Scan for the cell matching the given text and deliver its [x, y] coordinate at center. 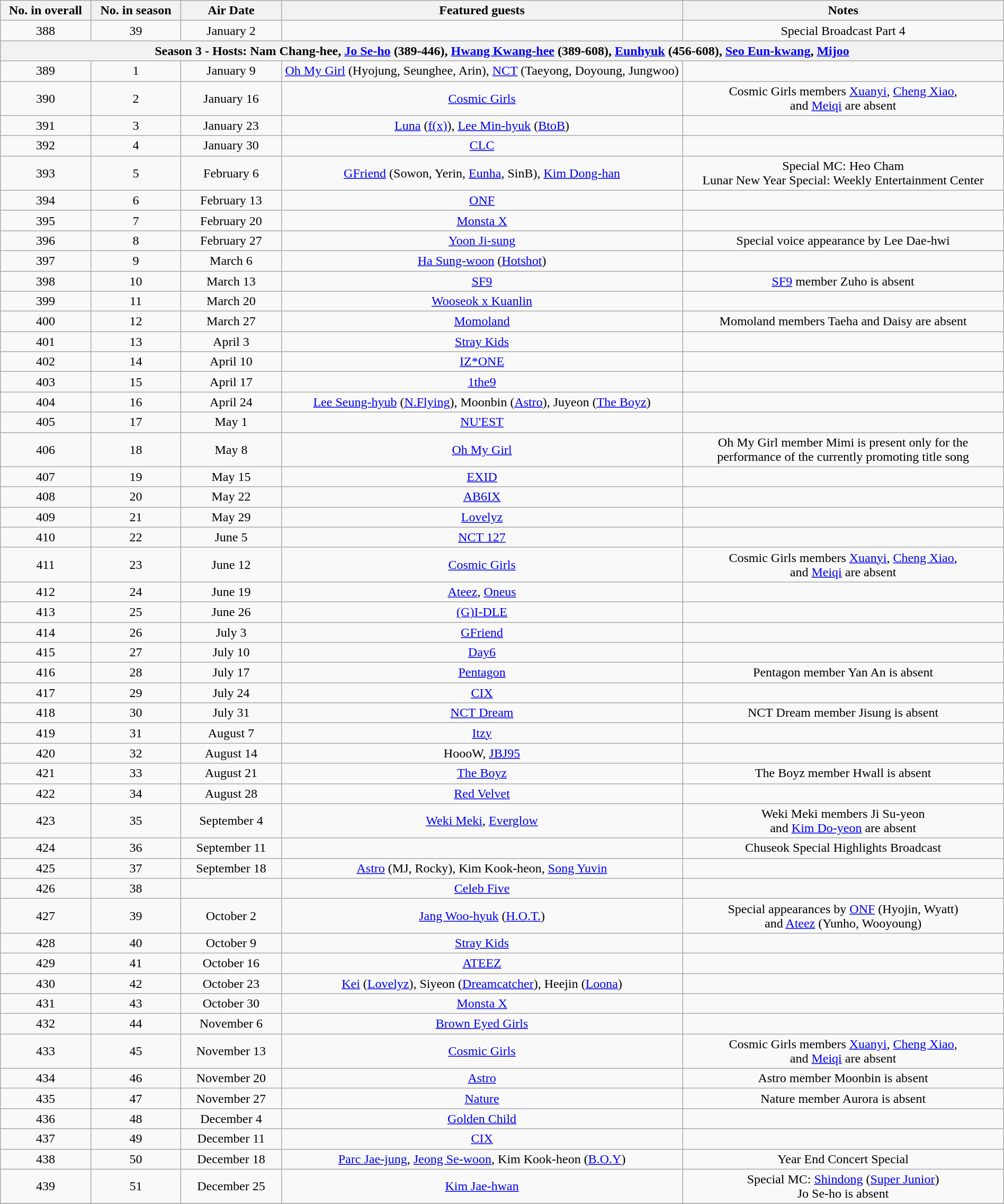
43 [136, 1004]
15 [136, 382]
Special Broadcast Part 4 [843, 31]
Kei (Lovelyz), Siyeon (Dreamcatcher), Heejin (Loona) [482, 984]
ONF [482, 200]
August 7 [231, 733]
35 [136, 821]
397 [46, 261]
December 18 [231, 1159]
December 25 [231, 1187]
32 [136, 753]
July 17 [231, 673]
13 [136, 342]
May 22 [231, 497]
26 [136, 632]
28 [136, 673]
September 4 [231, 821]
436 [46, 1119]
October 9 [231, 943]
January 2 [231, 31]
April 3 [231, 342]
11 [136, 301]
August 21 [231, 773]
GFriend [482, 632]
Year End Concert Special [843, 1159]
2 [136, 99]
14 [136, 362]
No. in season [136, 11]
March 27 [231, 322]
391 [46, 126]
CLC [482, 146]
NCT Dream [482, 713]
January 23 [231, 126]
6 [136, 200]
Pentagon [482, 673]
408 [46, 497]
Jang Woo-hyuk (H.O.T.) [482, 915]
Notes [843, 11]
410 [46, 537]
NCT Dream member Jisung is absent [843, 713]
December 4 [231, 1119]
1the9 [482, 382]
10 [136, 281]
437 [46, 1139]
January 16 [231, 99]
390 [46, 99]
October 23 [231, 984]
June 19 [231, 592]
419 [46, 733]
1 [136, 71]
Lee Seung-hyub (N.Flying), Moonbin (Astro), Juyeon (The Boyz) [482, 402]
27 [136, 653]
22 [136, 537]
20 [136, 497]
Astro (MJ, Rocky), Kim Kook-heon, Song Yuvin [482, 868]
430 [46, 984]
50 [136, 1159]
36 [136, 848]
Golden Child [482, 1119]
420 [46, 753]
June 5 [231, 537]
March 13 [231, 281]
40 [136, 943]
Special MC: Shindong (Super Junior)Jo Se-ho is absent [843, 1187]
407 [46, 477]
August 28 [231, 793]
418 [46, 713]
18 [136, 449]
February 27 [231, 240]
May 29 [231, 517]
Weki Meki, Everglow [482, 821]
Red Velvet [482, 793]
413 [46, 612]
Nature member Aurora is absent [843, 1099]
8 [136, 240]
Kim Jae-hwan [482, 1187]
37 [136, 868]
Special voice appearance by Lee Dae-hwi [843, 240]
414 [46, 632]
394 [46, 200]
47 [136, 1099]
February 6 [231, 173]
400 [46, 322]
June 12 [231, 565]
44 [136, 1024]
January 9 [231, 71]
425 [46, 868]
7 [136, 220]
ATEEZ [482, 963]
November 27 [231, 1099]
411 [46, 565]
17 [136, 422]
EXID [482, 477]
406 [46, 449]
393 [46, 173]
46 [136, 1078]
May 8 [231, 449]
Astro [482, 1078]
Wooseok x Kuanlin [482, 301]
July 3 [231, 632]
403 [46, 382]
25 [136, 612]
Luna (f(x)), Lee Min-hyuk (BtoB) [482, 126]
426 [46, 888]
October 30 [231, 1004]
19 [136, 477]
The Boyz [482, 773]
March 20 [231, 301]
34 [136, 793]
396 [46, 240]
Astro member Moonbin is absent [843, 1078]
401 [46, 342]
Oh My Girl member Mimi is present only for the performance of the currently promoting title song [843, 449]
NCT 127 [482, 537]
Yoon Ji-sung [482, 240]
(G)I-DLE [482, 612]
NU'EST [482, 422]
423 [46, 821]
439 [46, 1187]
399 [46, 301]
May 1 [231, 422]
July 10 [231, 653]
404 [46, 402]
Itzy [482, 733]
422 [46, 793]
395 [46, 220]
Nature [482, 1099]
Air Date [231, 11]
HoooW, JBJ95 [482, 753]
Celeb Five [482, 888]
Ateez, Oneus [482, 592]
SF9 member Zuho is absent [843, 281]
Special MC: Heo ChamLunar New Year Special: Weekly Entertainment Center [843, 173]
389 [46, 71]
30 [136, 713]
April 10 [231, 362]
February 20 [231, 220]
23 [136, 565]
51 [136, 1187]
Momoland members Taeha and Daisy are absent [843, 322]
Special appearances by ONF (Hyojin, Wyatt) and Ateez (Yunho, Wooyoung) [843, 915]
388 [46, 31]
January 30 [231, 146]
Weki Meki members Ji Su-yeon and Kim Do-yeon are absent [843, 821]
31 [136, 733]
434 [46, 1078]
Chuseok Special Highlights Broadcast [843, 848]
431 [46, 1004]
21 [136, 517]
April 24 [231, 402]
4 [136, 146]
402 [46, 362]
424 [46, 848]
428 [46, 943]
SF9 [482, 281]
November 20 [231, 1078]
415 [46, 653]
433 [46, 1051]
417 [46, 693]
24 [136, 592]
October 2 [231, 915]
398 [46, 281]
33 [136, 773]
Season 3 - Hosts: Nam Chang-hee, Jo Se-ho (389-446), Hwang Kwang-hee (389-608), Eunhyuk (456-608), Seo Eun-kwang, Mijoo [502, 51]
March 6 [231, 261]
September 18 [231, 868]
42 [136, 984]
48 [136, 1119]
Day6 [482, 653]
April 17 [231, 382]
The Boyz member Hwall is absent [843, 773]
392 [46, 146]
July 24 [231, 693]
45 [136, 1051]
No. in overall [46, 11]
September 11 [231, 848]
Pentagon member Yan An is absent [843, 673]
IZ*ONE [482, 362]
427 [46, 915]
Oh My Girl [482, 449]
409 [46, 517]
May 15 [231, 477]
Ha Sung-woon (Hotshot) [482, 261]
405 [46, 422]
9 [136, 261]
November 6 [231, 1024]
5 [136, 173]
Oh My Girl (Hyojung, Seunghee, Arin), NCT (Taeyong, Doyoung, Jungwoo) [482, 71]
August 14 [231, 753]
412 [46, 592]
February 13 [231, 200]
October 16 [231, 963]
421 [46, 773]
429 [46, 963]
16 [136, 402]
Parc Jae-jung, Jeong Se-woon, Kim Kook-heon (B.O.Y) [482, 1159]
38 [136, 888]
Momoland [482, 322]
AB6IX [482, 497]
3 [136, 126]
Featured guests [482, 11]
416 [46, 673]
41 [136, 963]
432 [46, 1024]
Brown Eyed Girls [482, 1024]
July 31 [231, 713]
December 11 [231, 1139]
438 [46, 1159]
12 [136, 322]
June 26 [231, 612]
29 [136, 693]
GFriend (Sowon, Yerin, Eunha, SinB), Kim Dong-han [482, 173]
435 [46, 1099]
Lovelyz [482, 517]
49 [136, 1139]
November 13 [231, 1051]
